Output the (x, y) coordinate of the center of the cell containing the given text.  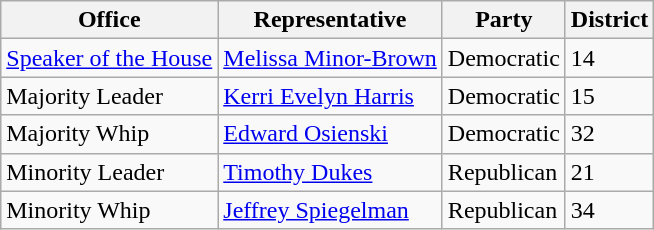
Majority Leader (110, 96)
15 (609, 96)
Minority Leader (110, 172)
Office (110, 20)
Representative (330, 20)
Melissa Minor-Brown (330, 58)
Timothy Dukes (330, 172)
District (609, 20)
34 (609, 210)
Kerri Evelyn Harris (330, 96)
14 (609, 58)
Party (504, 20)
Minority Whip (110, 210)
Edward Osienski (330, 134)
21 (609, 172)
32 (609, 134)
Jeffrey Spiegelman (330, 210)
Speaker of the House (110, 58)
Majority Whip (110, 134)
